Output the [x, y] coordinate of the center of the cell containing the given text.  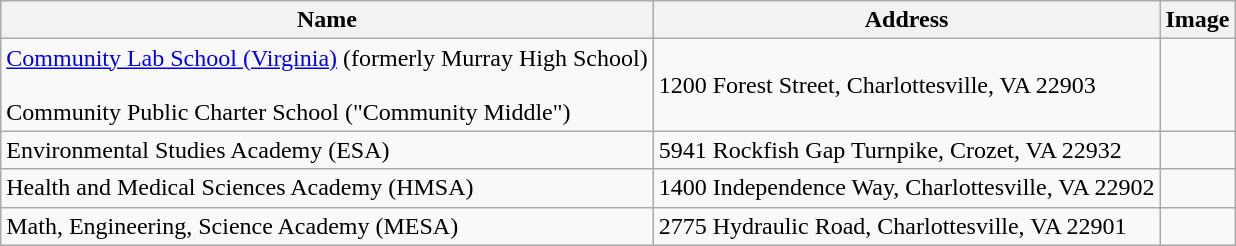
1200 Forest Street, Charlottesville, VA 22903 [906, 85]
Environmental Studies Academy (ESA) [327, 150]
Name [327, 20]
Community Lab School (Virginia) (formerly Murray High School)Community Public Charter School ("Community Middle") [327, 85]
1400 Independence Way, Charlottesville, VA 22902 [906, 188]
Health and Medical Sciences Academy (HMSA) [327, 188]
Image [1198, 20]
2775 Hydraulic Road, Charlottesville, VA 22901 [906, 226]
5941 Rockfish Gap Turnpike, Crozet, VA 22932 [906, 150]
Math, Engineering, Science Academy (MESA) [327, 226]
Address [906, 20]
